Extract the (X, Y) coordinate from the center of the cell holding the provided text.  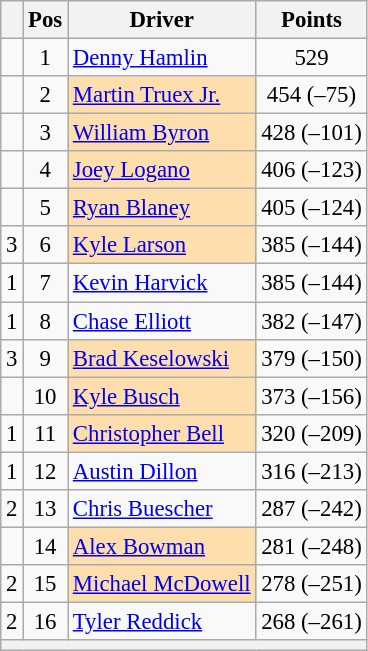
406 (–123) (312, 170)
278 (–251) (312, 584)
Kyle Busch (162, 396)
Driver (162, 20)
9 (46, 358)
6 (46, 245)
William Byron (162, 133)
428 (–101) (312, 133)
10 (46, 396)
Alex Bowman (162, 546)
Ryan Blaney (162, 208)
14 (46, 546)
Michael McDowell (162, 584)
Chase Elliott (162, 321)
Points (312, 20)
454 (–75) (312, 95)
15 (46, 584)
379 (–150) (312, 358)
5 (46, 208)
Christopher Bell (162, 433)
287 (–242) (312, 509)
Pos (46, 20)
16 (46, 621)
373 (–156) (312, 396)
405 (–124) (312, 208)
Kevin Harvick (162, 283)
Kyle Larson (162, 245)
Denny Hamlin (162, 58)
Tyler Reddick (162, 621)
Joey Logano (162, 170)
268 (–261) (312, 621)
Austin Dillon (162, 471)
13 (46, 509)
Martin Truex Jr. (162, 95)
281 (–248) (312, 546)
529 (312, 58)
8 (46, 321)
382 (–147) (312, 321)
7 (46, 283)
320 (–209) (312, 433)
Brad Keselowski (162, 358)
12 (46, 471)
316 (–213) (312, 471)
4 (46, 170)
11 (46, 433)
Chris Buescher (162, 509)
